Find where the given text appears and provide that cell's center as (x, y) coordinate. 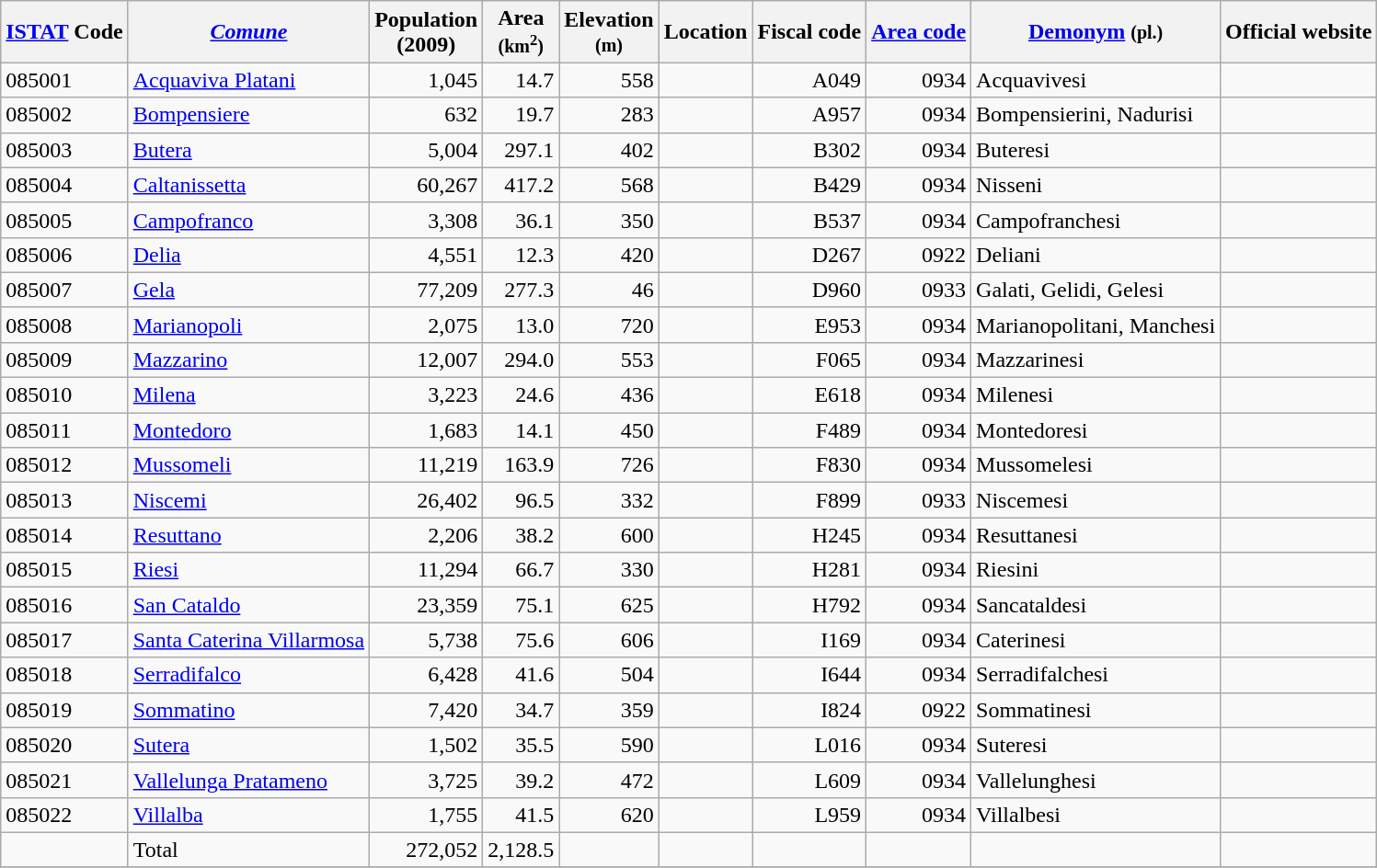
Montedoresi (1096, 430)
I169 (809, 640)
568 (609, 185)
Resuttano (248, 535)
085002 (64, 115)
332 (609, 500)
085004 (64, 185)
41.6 (521, 675)
4,551 (427, 255)
39.2 (521, 780)
Montedoro (248, 430)
600 (609, 535)
085015 (64, 570)
163.9 (521, 465)
085018 (64, 675)
085016 (64, 605)
I644 (809, 675)
Butera (248, 150)
66.7 (521, 570)
A957 (809, 115)
75.1 (521, 605)
Caltanissetta (248, 185)
3,725 (427, 780)
D267 (809, 255)
Area(km2) (521, 31)
Sommatinesi (1096, 710)
Elevation(m) (609, 31)
Population (2009) (427, 31)
5,004 (427, 150)
Acquavivesi (1096, 80)
24.6 (521, 395)
Deliani (1096, 255)
ISTAT Code (64, 31)
Resuttanesi (1096, 535)
085010 (64, 395)
2,206 (427, 535)
085020 (64, 745)
F065 (809, 360)
Campofranco (248, 220)
46 (609, 290)
085017 (64, 640)
Riesi (248, 570)
472 (609, 780)
D960 (809, 290)
085013 (64, 500)
Bompensiere (248, 115)
B429 (809, 185)
23,359 (427, 605)
19.7 (521, 115)
085008 (64, 325)
420 (609, 255)
Caterinesi (1096, 640)
12,007 (427, 360)
402 (609, 150)
Riesini (1096, 570)
085006 (64, 255)
294.0 (521, 360)
Niscemi (248, 500)
E953 (809, 325)
1,502 (427, 745)
11,294 (427, 570)
590 (609, 745)
Location (706, 31)
Serradifalco (248, 675)
1,683 (427, 430)
085019 (64, 710)
450 (609, 430)
F899 (809, 500)
11,219 (427, 465)
Area code (919, 31)
436 (609, 395)
350 (609, 220)
085009 (64, 360)
14.7 (521, 80)
5,738 (427, 640)
36.1 (521, 220)
359 (609, 710)
Fiscal code (809, 31)
Niscemesi (1096, 500)
Campofranchesi (1096, 220)
720 (609, 325)
085005 (64, 220)
085007 (64, 290)
085012 (64, 465)
B302 (809, 150)
Marianopoli (248, 325)
283 (609, 115)
Santa Caterina Villarmosa (248, 640)
Mazzarino (248, 360)
35.5 (521, 745)
Villalbesi (1096, 815)
13.0 (521, 325)
F830 (809, 465)
Gela (248, 290)
632 (427, 115)
085003 (64, 150)
Marianopolitani, Manchesi (1096, 325)
1,755 (427, 815)
77,209 (427, 290)
Buteresi (1096, 150)
7,420 (427, 710)
Nisseni (1096, 185)
558 (609, 80)
504 (609, 675)
277.3 (521, 290)
Sommatino (248, 710)
96.5 (521, 500)
Official website (1299, 31)
085021 (64, 780)
6,428 (427, 675)
Mazzarinesi (1096, 360)
75.6 (521, 640)
41.5 (521, 815)
553 (609, 360)
330 (609, 570)
San Cataldo (248, 605)
Total (248, 850)
Bompensierini, Nadurisi (1096, 115)
085014 (64, 535)
297.1 (521, 150)
3,223 (427, 395)
H792 (809, 605)
34.7 (521, 710)
726 (609, 465)
H245 (809, 535)
38.2 (521, 535)
Galati, Gelidi, Gelesi (1096, 290)
E618 (809, 395)
12.3 (521, 255)
L959 (809, 815)
085001 (64, 80)
Milenesi (1096, 395)
14.1 (521, 430)
272,052 (427, 850)
Milena (248, 395)
L609 (809, 780)
F489 (809, 430)
1,045 (427, 80)
Suteresi (1096, 745)
Vallelunghesi (1096, 780)
2,128.5 (521, 850)
A049 (809, 80)
Vallelunga Pratameno (248, 780)
Mussomelesi (1096, 465)
085022 (64, 815)
I824 (809, 710)
625 (609, 605)
2,075 (427, 325)
Demonym (pl.) (1096, 31)
Acquaviva Platani (248, 80)
26,402 (427, 500)
Mussomeli (248, 465)
606 (609, 640)
Serradifalchesi (1096, 675)
Delia (248, 255)
L016 (809, 745)
Sancataldesi (1096, 605)
Comune (248, 31)
60,267 (427, 185)
Villalba (248, 815)
085011 (64, 430)
H281 (809, 570)
620 (609, 815)
B537 (809, 220)
417.2 (521, 185)
Sutera (248, 745)
3,308 (427, 220)
